For the text-containing cell, return its midpoint in [x, y] coordinate format. 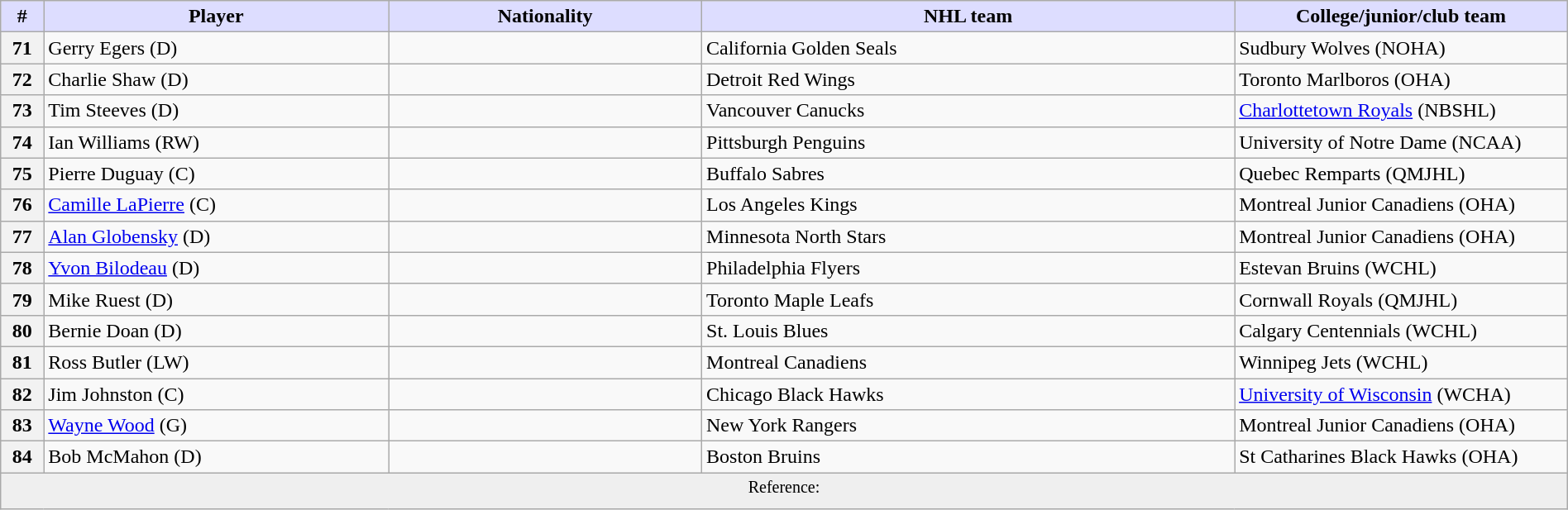
St. Louis Blues [968, 331]
College/junior/club team [1401, 17]
73 [22, 111]
Boston Bruins [968, 457]
Tim Steeves (D) [217, 111]
Estevan Bruins (WCHL) [1401, 268]
California Golden Seals [968, 48]
Minnesota North Stars [968, 236]
84 [22, 457]
71 [22, 48]
Ian Williams (RW) [217, 142]
Toronto Maple Leafs [968, 299]
81 [22, 362]
Yvon Bilodeau (D) [217, 268]
Calgary Centennials (WCHL) [1401, 331]
Pierre Duguay (C) [217, 174]
Player [217, 17]
Pittsburgh Penguins [968, 142]
77 [22, 236]
Toronto Marlboros (OHA) [1401, 79]
Bernie Doan (D) [217, 331]
83 [22, 426]
Reference: [784, 491]
NHL team [968, 17]
Wayne Wood (G) [217, 426]
Detroit Red Wings [968, 79]
University of Wisconsin (WCHA) [1401, 394]
Alan Globensky (D) [217, 236]
Bob McMahon (D) [217, 457]
New York Rangers [968, 426]
82 [22, 394]
76 [22, 205]
Cornwall Royals (QMJHL) [1401, 299]
Ross Butler (LW) [217, 362]
79 [22, 299]
Buffalo Sabres [968, 174]
Chicago Black Hawks [968, 394]
78 [22, 268]
Winnipeg Jets (WCHL) [1401, 362]
Philadelphia Flyers [968, 268]
# [22, 17]
74 [22, 142]
Los Angeles Kings [968, 205]
University of Notre Dame (NCAA) [1401, 142]
Jim Johnston (C) [217, 394]
Mike Ruest (D) [217, 299]
Charlie Shaw (D) [217, 79]
Nationality [546, 17]
Sudbury Wolves (NOHA) [1401, 48]
Charlottetown Royals (NBSHL) [1401, 111]
80 [22, 331]
St Catharines Black Hawks (OHA) [1401, 457]
72 [22, 79]
Gerry Egers (D) [217, 48]
75 [22, 174]
Quebec Remparts (QMJHL) [1401, 174]
Camille LaPierre (C) [217, 205]
Montreal Canadiens [968, 362]
Vancouver Canucks [968, 111]
